Capture the cell that displays the provided text and extract its (X, Y) central coordinate. 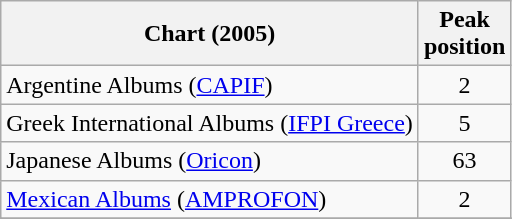
Greek International Albums (IFPI Greece) (210, 123)
63 (464, 161)
5 (464, 123)
Chart (2005) (210, 34)
Argentine Albums (CAPIF) (210, 85)
Mexican Albums (AMPROFON) (210, 199)
Japanese Albums (Oricon) (210, 161)
Peakposition (464, 34)
